Locate the cell with the specified text and output its [x, y] center coordinate. 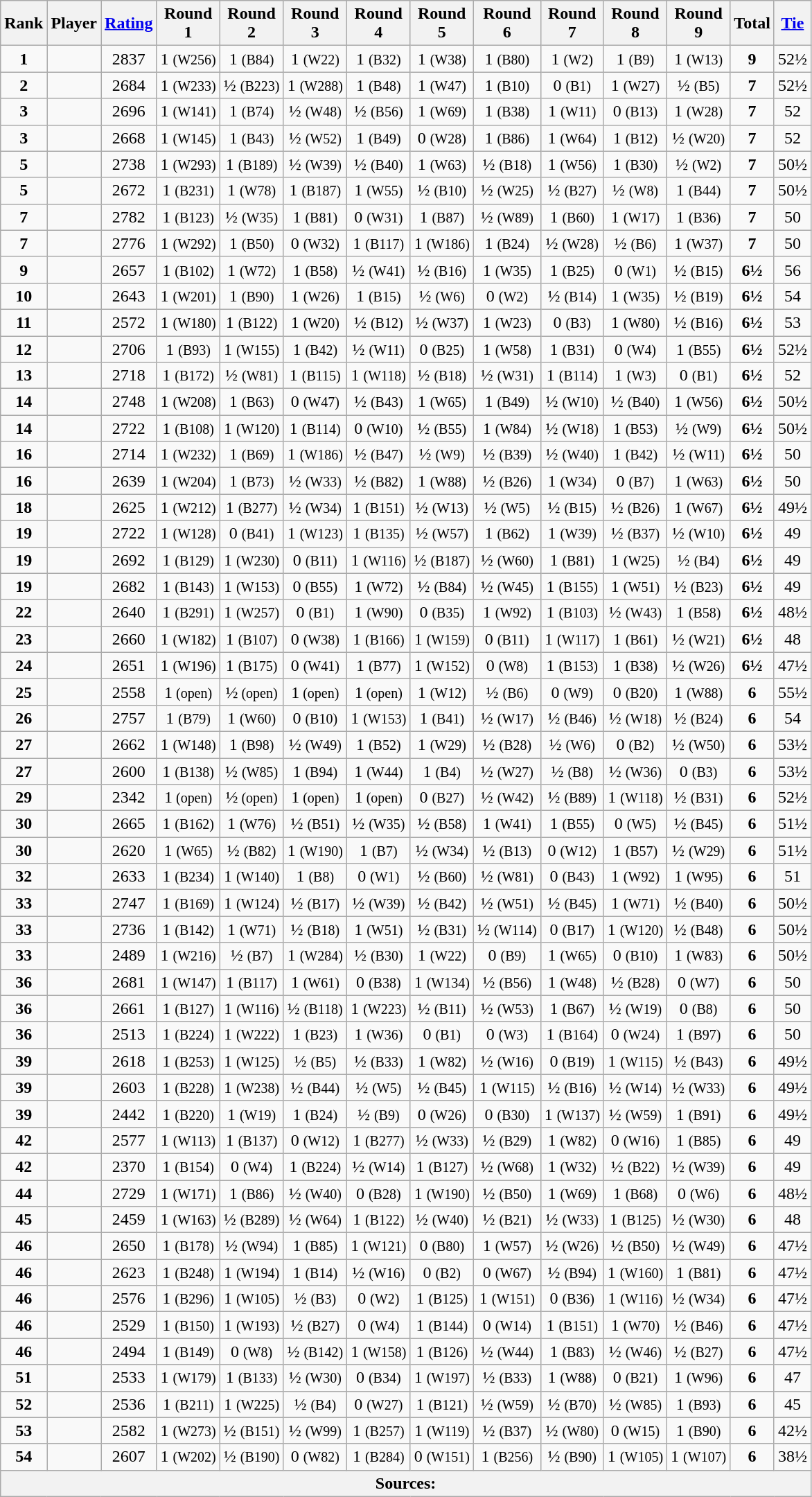
0 (W24) [635, 1035]
1 (B102) [188, 270]
½ (B94) [572, 1272]
1 (W147) [188, 982]
1 (B57) [635, 850]
1 (B12) [635, 138]
2706 [129, 349]
1 (B10) [507, 85]
1 (B91) [698, 1114]
0 (B28) [378, 1193]
1 (W141) [188, 112]
1 (B164) [572, 1035]
23 [24, 639]
1 (W67) [698, 507]
½ (W19) [635, 1008]
1 (B107) [251, 639]
1 (B178) [188, 1246]
½ (B151) [251, 1430]
1 (B41) [442, 718]
½ (W52) [315, 138]
32 [24, 877]
½ (B187) [442, 560]
½ (W94) [251, 1246]
42½ [793, 1430]
1 (B30) [635, 164]
½ (W45) [507, 586]
1 (W29) [442, 744]
1 (W140) [251, 877]
2442 [129, 1114]
1 (B44) [698, 191]
1 (B142) [188, 929]
½ (W57) [442, 534]
0 (B30) [507, 1114]
1 (B133) [251, 1378]
1 (B231) [188, 191]
1 (B172) [188, 376]
1 (B187) [315, 191]
1 (B228) [188, 1087]
2620 [129, 850]
1 (W151) [507, 1299]
1 (B74) [251, 112]
0 (W10) [378, 428]
1 (W212) [188, 507]
1 (W121) [378, 1246]
1 (W194) [251, 1272]
1 (W13) [698, 59]
0 (B13) [635, 112]
½ (B47) [378, 455]
1 (B150) [188, 1325]
0 (W38) [315, 639]
22 [24, 613]
0 (B34) [378, 1378]
29 [24, 798]
2782 [129, 217]
1 (W134) [442, 982]
2639 [129, 481]
½ (B29) [507, 1140]
2747 [129, 903]
1 (B248) [188, 1272]
1 (B284) [378, 1457]
2681 [129, 982]
0 (B7) [635, 481]
1 (B84) [251, 59]
1 (W222) [251, 1035]
1 (W204) [188, 481]
1 (W137) [572, 1114]
1 (W28) [698, 112]
2714 [129, 455]
1 (B154) [188, 1166]
1 (W123) [315, 534]
½ (W42) [507, 798]
1 (B79) [188, 718]
1 (B115) [315, 376]
½ (B17) [315, 903]
1 (W32) [572, 1166]
½ (B190) [251, 1457]
1 (B94) [315, 771]
1 (W27) [635, 85]
½ (W44) [507, 1351]
24 [24, 665]
1 (B53) [635, 428]
2736 [129, 929]
1 (W163) [188, 1220]
1 (W19) [251, 1114]
0 (W67) [507, 1272]
1 (W257) [251, 613]
1 (W90) [378, 613]
1 (W95) [698, 877]
1 (B62) [507, 534]
1 (B143) [188, 586]
½ (B142) [315, 1351]
1 (B8) [315, 877]
1 (W60) [251, 718]
Player [74, 24]
Rank [24, 24]
1 (W201) [188, 296]
1 (B83) [572, 1351]
1 (B15) [378, 296]
½ (W2) [698, 164]
0 (W26) [442, 1114]
½ (W114) [507, 929]
1 (W76) [251, 824]
2623 [129, 1272]
0 (B36) [572, 1299]
1 (W179) [188, 1378]
Round9 [698, 24]
18 [24, 507]
1 (B4) [442, 771]
2633 [129, 877]
1 (W113) [188, 1140]
2643 [129, 296]
1 [24, 59]
½ (B8) [572, 771]
0 (B25) [442, 349]
½ (W99) [315, 1430]
2738 [129, 164]
1 (W232) [188, 455]
1 (W119) [442, 1430]
1 (W37) [698, 243]
0 (B8) [698, 1008]
1 (B166) [378, 639]
1 (B257) [378, 1430]
1 (B43) [251, 138]
½ (W8) [635, 191]
1 (B67) [572, 1008]
1 (W158) [378, 1351]
½ (W17) [507, 718]
0 (W31) [378, 217]
1 (B9) [635, 59]
2459 [129, 1220]
2572 [129, 322]
1 (B211) [188, 1404]
1 (B121) [442, 1404]
0 (B17) [572, 929]
½ (W36) [635, 771]
26 [24, 718]
0 (W7) [698, 982]
2672 [129, 191]
½ (W37) [442, 322]
2558 [129, 692]
1 (B60) [572, 217]
0 (W14) [507, 1325]
56 [793, 270]
½ (B51) [315, 824]
2600 [129, 771]
Total [752, 24]
1 (W83) [698, 956]
1 (B31) [572, 349]
2661 [129, 1008]
1 (W292) [188, 243]
1 (W47) [442, 85]
11 [24, 322]
1 (B189) [251, 164]
1 (W26) [315, 296]
1 (B14) [315, 1272]
½ (W43) [635, 613]
1 (W233) [188, 85]
½ (W13) [442, 507]
½ (W50) [698, 744]
12 [24, 349]
Round4 [378, 24]
2696 [129, 112]
1 (W78) [251, 191]
1 (W288) [315, 85]
1 (B63) [251, 402]
1 (W125) [251, 1061]
½ (B23) [698, 586]
1 (W208) [188, 402]
38½ [793, 1457]
1 (B23) [315, 1035]
1 (B256) [507, 1457]
½ (B24) [698, 718]
10 [24, 296]
2529 [129, 1325]
1 (B220) [188, 1114]
½ (B22) [635, 1166]
2536 [129, 1404]
Round7 [572, 24]
0 (W82) [315, 1457]
½ (B13) [507, 850]
2682 [129, 586]
1 (W12) [442, 692]
1 (W230) [251, 560]
0 (W41) [315, 665]
½ (B118) [315, 1008]
½ (B9) [378, 1114]
1 (B129) [188, 560]
½ (B58) [442, 824]
2533 [129, 1378]
47 [793, 1378]
½ (B21) [507, 1220]
1 (W202) [188, 1457]
1 (W3) [635, 376]
1 (W193) [251, 1325]
0 (W15) [635, 1430]
0 (B9) [507, 956]
½ (W80) [572, 1430]
½ (B48) [698, 929]
1 (B87) [442, 217]
½ (W21) [698, 639]
½ (B12) [378, 322]
1 (B234) [188, 877]
½ (W64) [315, 1220]
½ (W53) [507, 1008]
25 [24, 692]
1 (W64) [572, 138]
0 (W151) [442, 1457]
1 (W273) [188, 1430]
1 (W256) [188, 59]
½ (B289) [251, 1220]
1 (W38) [442, 59]
0 (W6) [698, 1193]
2692 [129, 560]
½ (B3) [315, 1299]
0 (W28) [442, 138]
½ (B70) [572, 1404]
1 (W17) [635, 217]
½ (B11) [442, 1008]
Round5 [442, 24]
2 [24, 85]
1 (W284) [315, 956]
1 (B25) [572, 270]
½ (B55) [442, 428]
½ (W51) [507, 903]
½ (B30) [378, 956]
0 (W5) [635, 824]
1 (W197) [442, 1378]
Round2 [251, 24]
2576 [129, 1299]
1 (W225) [251, 1404]
1 (W80) [635, 322]
0 (W47) [315, 402]
½ (B223) [251, 85]
Tie [793, 24]
2684 [129, 85]
1 (W41) [507, 824]
½ (B19) [698, 296]
1 (B77) [378, 665]
2494 [129, 1351]
2651 [129, 665]
0 (B38) [378, 982]
1 (W57) [507, 1246]
2662 [129, 744]
1 (W145) [188, 138]
1 (W196) [188, 665]
1 (B123) [188, 217]
1 (B36) [698, 217]
2370 [129, 1166]
Round8 [635, 24]
2665 [129, 824]
2582 [129, 1430]
1 (B291) [188, 613]
2757 [129, 718]
1 (W55) [378, 191]
1 (B153) [572, 665]
½ (W60) [507, 560]
2607 [129, 1457]
1 (W25) [635, 560]
2577 [129, 1140]
Sources: [406, 1483]
1 (B137) [251, 1140]
1 (W180) [188, 322]
1 (W293) [188, 164]
0 (B19) [572, 1061]
1 (W238) [251, 1087]
1 (B48) [378, 85]
2513 [129, 1035]
½ (W46) [635, 1351]
1 (W160) [635, 1272]
1 (W70) [635, 1325]
1 (W182) [188, 639]
1 (B169) [188, 903]
1 (B50) [251, 243]
2640 [129, 613]
2342 [129, 798]
2618 [129, 1061]
0 (B80) [442, 1246]
1 (B103) [572, 613]
1 (W96) [698, 1378]
1 (B61) [635, 639]
1 (B175) [251, 665]
0 (W3) [507, 1035]
1 (B97) [698, 1035]
½ (W68) [507, 1166]
0 (B55) [315, 586]
2660 [129, 639]
2718 [129, 376]
1 (W2) [572, 59]
1 (B7) [378, 850]
1 (B73) [251, 481]
½ (W31) [507, 376]
0 (B43) [572, 877]
2668 [129, 138]
1 (W44) [378, 771]
1 (B144) [442, 1325]
½ (W89) [507, 217]
55½ [793, 692]
1 (B138) [188, 771]
2729 [129, 1193]
1 (W107) [698, 1457]
1 (W117) [572, 639]
½ (W28) [572, 243]
½ (B10) [442, 191]
1 (B52) [378, 744]
2748 [129, 402]
½ (W25) [507, 191]
1 (W152) [442, 665]
44 [24, 1193]
1 (B98) [251, 744]
2625 [129, 507]
13 [24, 376]
1 (W36) [378, 1035]
1 (W128) [188, 534]
1 (B162) [188, 824]
1 (W39) [572, 534]
1 (W159) [442, 639]
1 (B135) [378, 534]
½ (W41) [378, 270]
1 (B32) [378, 59]
2650 [129, 1246]
½ (B39) [507, 455]
1 (W61) [315, 982]
½ (B7) [251, 956]
2776 [129, 243]
Round1 [188, 24]
Round3 [315, 24]
½ (B84) [442, 586]
1 (W124) [251, 903]
½ (W29) [698, 850]
2837 [129, 59]
1 (B68) [635, 1193]
0 (W9) [572, 692]
1 (W216) [188, 956]
Round6 [507, 24]
0 (W16) [635, 1140]
½ (B60) [442, 877]
1 (W20) [315, 322]
½ (B14) [572, 296]
1 (W11) [572, 112]
1 (B155) [572, 586]
1 (B69) [251, 455]
1 (W34) [572, 481]
2657 [129, 270]
½ (W20) [698, 138]
1 (W23) [507, 322]
1 (W155) [251, 349]
0 (W27) [378, 1404]
½ (B89) [572, 798]
0 (B35) [442, 613]
1 (B149) [188, 1351]
2603 [129, 1087]
2489 [129, 956]
½ (W48) [315, 112]
1 (W171) [188, 1193]
1 (B253) [188, 1061]
Rating [129, 24]
1 (B108) [188, 428]
0 (B20) [635, 692]
½ (W27) [507, 771]
0 (W32) [315, 243]
½ (B90) [572, 1457]
0 (B21) [635, 1378]
0 (B27) [442, 798]
1 (W48) [572, 982]
1 (B296) [188, 1299]
1 (B80) [507, 59]
½ (B44) [315, 1087]
1 (W223) [378, 1008]
1 (W148) [188, 744]
1 (W58) [507, 349]
1 (W84) [507, 428]
1 (B126) [442, 1351]
0 (B41) [251, 534]
½ (B42) [442, 903]
